Capture the cell that displays the provided text and extract its [X, Y] central coordinate. 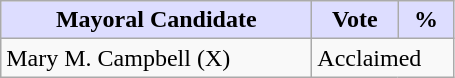
Vote [355, 20]
Mayoral Candidate [156, 20]
Acclaimed [383, 58]
% [426, 20]
Mary M. Campbell (X) [156, 58]
